Identify which cell holds the provided text, then report its [X, Y] central coordinate. 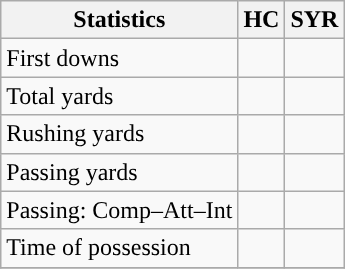
First downs [120, 58]
SYR [314, 20]
HC [262, 20]
Passing: Comp–Att–Int [120, 210]
Statistics [120, 20]
Passing yards [120, 172]
Time of possession [120, 248]
Rushing yards [120, 134]
Total yards [120, 96]
